Scan for the cell matching the given text and deliver its [X, Y] coordinate at center. 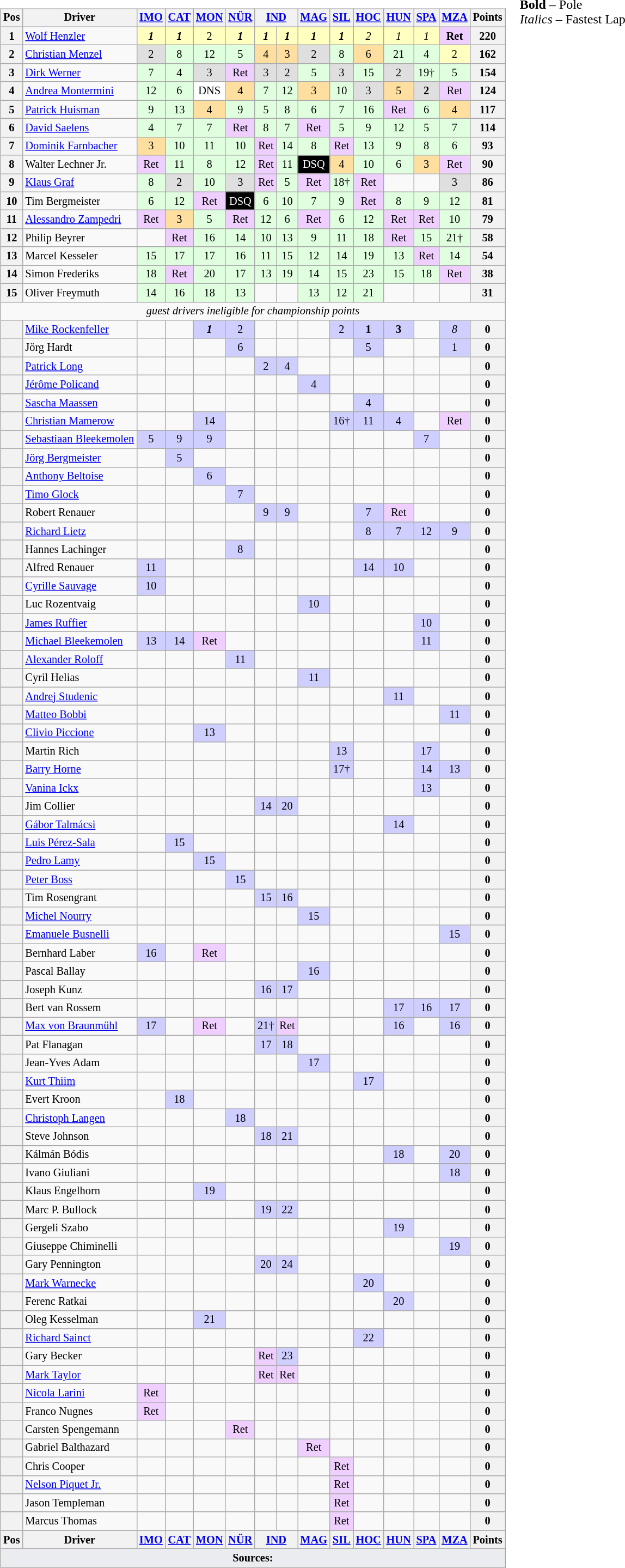
Pedro Lamy [79, 861]
117 [488, 110]
86 [488, 183]
Philip Beyrer [79, 238]
Steve Johnson [79, 1137]
Luis Pérez-Sala [79, 843]
Jason Templeman [79, 1503]
Luc Rozentvaig [79, 605]
Bernhard Laber [79, 953]
Robert Renauer [79, 513]
David Saelens [79, 128]
19† [427, 73]
Pascal Ballay [79, 971]
24 [287, 1265]
17† [342, 770]
93 [488, 146]
Gábor Talmácsi [79, 825]
Jörg Bergmeister [79, 458]
Christoph Langen [79, 1118]
Peter Boss [79, 879]
Tim Rosengrant [79, 898]
Sascha Maassen [79, 403]
Anthony Beltoise [79, 476]
Richard Lietz [79, 531]
Marcus Thomas [79, 1521]
guest drivers ineligible for championship points [253, 311]
90 [488, 165]
Alessandro Zampedri [79, 220]
Dominik Farnbacher [79, 146]
Gergeli Szabo [79, 1228]
Andrea Montermini [79, 91]
Chris Cooper [79, 1466]
Mark Taylor [79, 1375]
DNS [210, 91]
Kálmán Bódis [79, 1154]
Marc P. Bullock [79, 1210]
Gary Becker [79, 1357]
Bert van Rossem [79, 1008]
Nicola Larini [79, 1393]
Tim Bergmeister [79, 201]
Marcel Kesseler [79, 256]
Mark Warnecke [79, 1283]
James Ruffier [79, 623]
Martin Rich [79, 751]
Cyrille Sauvage [79, 586]
Emanuele Busnelli [79, 934]
Klaus Engelhorn [79, 1192]
Evert Kroon [79, 1099]
58 [488, 238]
Hannes Lachinger [79, 550]
Kurt Thiim [79, 1081]
114 [488, 128]
Gary Pennington [79, 1265]
Walter Lechner Jr. [79, 165]
Sources: [253, 1558]
54 [488, 256]
Jim Collier [79, 806]
Jörg Hardt [79, 348]
Nelson Piquet Jr. [79, 1485]
Cyril Helias [79, 678]
Clivio Piccione [79, 733]
124 [488, 91]
Oliver Freymuth [79, 293]
Alfred Renauer [79, 568]
Gabriel Balthazard [79, 1448]
Michel Nourry [79, 916]
Patrick Huisman [79, 110]
81 [488, 201]
18† [342, 183]
Barry Horne [79, 770]
Franco Nugnes [79, 1412]
Vanina Ickx [79, 788]
Oleg Kesselman [79, 1320]
220 [488, 36]
Patrick Long [79, 366]
Giuseppe Chiminelli [79, 1247]
Wolf Henzler [79, 36]
Jérôme Policand [79, 385]
Christian Menzel [79, 54]
79 [488, 220]
Alexander Roloff [79, 660]
31 [488, 293]
Timo Glock [79, 495]
162 [488, 54]
Max von Braunmühl [79, 1026]
Sebastiaan Bleekemolen [79, 440]
Mike Rockenfeller [79, 330]
Carsten Spengemann [79, 1430]
Ferenc Ratkai [79, 1302]
Joseph Kunz [79, 989]
Jean-Yves Adam [79, 1063]
Dirk Werner [79, 73]
Matteo Bobbi [79, 715]
16† [342, 421]
Simon Frederiks [79, 275]
Klaus Graf [79, 183]
Andrej Studenic [79, 696]
Ivano Giuliani [79, 1173]
Christian Mamerow [79, 421]
154 [488, 73]
Michael Bleekemolen [79, 641]
Richard Sainct [79, 1338]
38 [488, 275]
Pat Flanagan [79, 1044]
